Return the (X, Y) coordinate for the center point of the cell that contains the specified text.  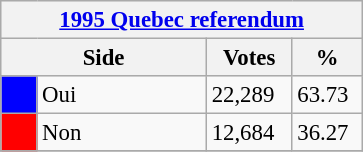
22,289 (249, 95)
36.27 (328, 133)
Oui (122, 95)
63.73 (328, 95)
Non (122, 133)
Side (104, 58)
12,684 (249, 133)
% (328, 58)
1995 Quebec referendum (182, 20)
Votes (249, 58)
